Pinpoint the cell where the given text exists, returning its [x, y] midpoint coordinate. 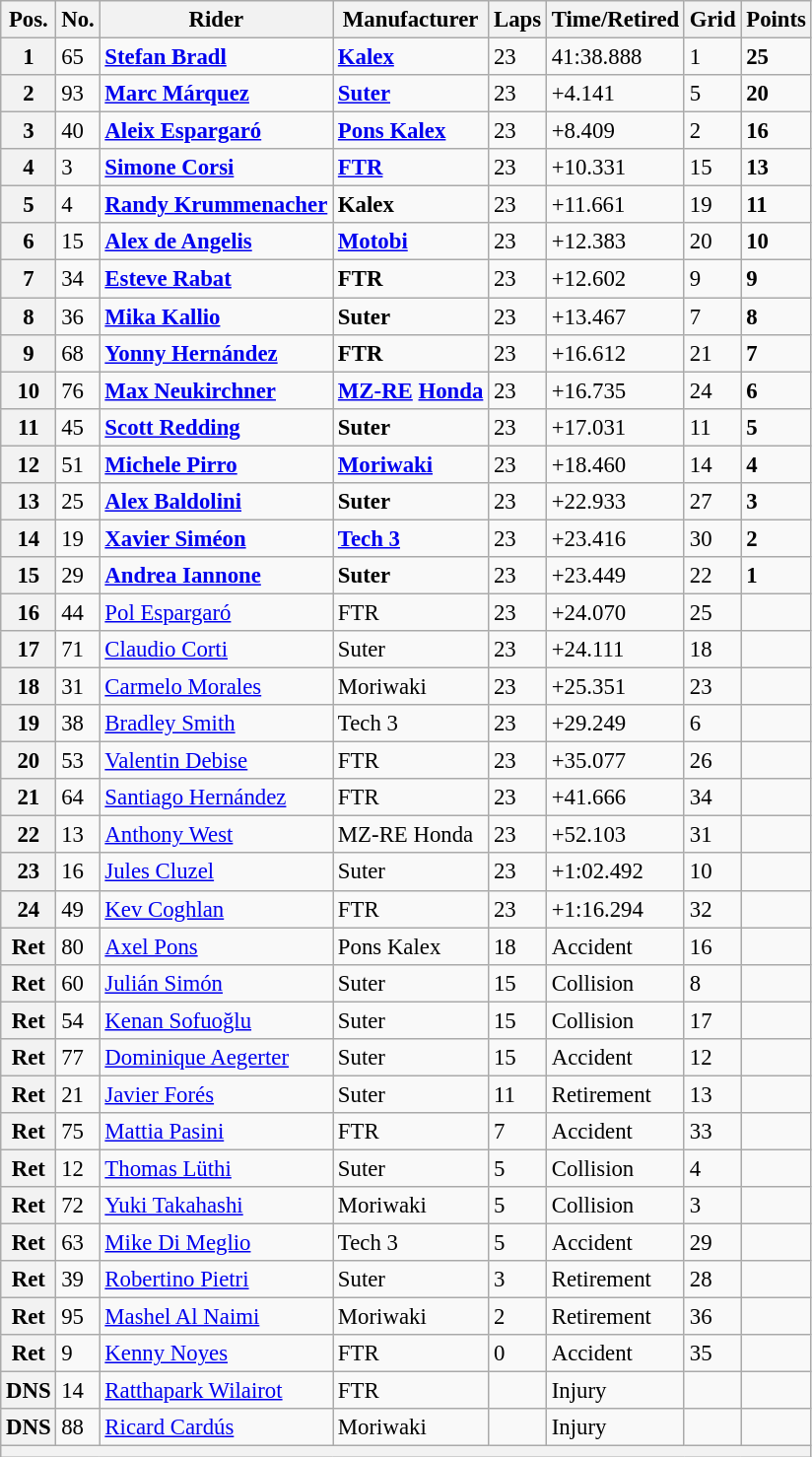
Mika Kallio [217, 316]
+16.735 [615, 390]
Time/Retired [615, 20]
+41.666 [615, 798]
Esteve Rabat [217, 279]
Aleix Espargaró [217, 131]
35 [711, 1353]
33 [711, 1132]
Stefan Bradl [217, 57]
28 [711, 1280]
Ricard Cardús [217, 1428]
Yonny Hernández [217, 353]
41:38.888 [615, 57]
+23.449 [615, 576]
Andrea Iannone [217, 576]
Jules Cluzel [217, 872]
76 [78, 390]
Kenan Sofuoğlu [217, 1020]
Max Neukirchner [217, 390]
+24.070 [615, 612]
+52.103 [615, 835]
Claudio Corti [217, 650]
60 [78, 983]
Robertino Pietri [217, 1280]
+22.933 [615, 502]
Kev Coghlan [217, 909]
+17.031 [615, 427]
Mashel Al Naimi [217, 1317]
Ratthapark Wilairot [217, 1391]
+29.249 [615, 724]
Alex Baldolini [217, 502]
51 [78, 464]
68 [78, 353]
95 [78, 1317]
77 [78, 1058]
49 [78, 909]
+18.460 [615, 464]
No. [78, 20]
27 [711, 502]
Kenny Noyes [217, 1353]
53 [78, 761]
Bradley Smith [217, 724]
Mike Di Meglio [217, 1243]
Randy Krummenacher [217, 205]
Alex de Angelis [217, 242]
26 [711, 761]
+1:16.294 [615, 909]
+4.141 [615, 94]
Axel Pons [217, 946]
64 [78, 798]
+12.602 [615, 279]
+13.467 [615, 316]
+11.661 [615, 205]
Grid [711, 20]
+23.416 [615, 538]
63 [78, 1243]
Rider [217, 20]
+16.612 [615, 353]
44 [78, 612]
+25.351 [615, 687]
40 [78, 131]
+24.111 [615, 650]
Anthony West [217, 835]
72 [78, 1206]
32 [711, 909]
0 [518, 1353]
Simone Corsi [217, 168]
+35.077 [615, 761]
Laps [518, 20]
Scott Redding [217, 427]
Valentin Debise [217, 761]
75 [78, 1132]
Carmelo Morales [217, 687]
+12.383 [615, 242]
Manufacturer [411, 20]
Mattia Pasini [217, 1132]
+1:02.492 [615, 872]
+8.409 [615, 131]
Santiago Hernández [217, 798]
Motobi [411, 242]
65 [78, 57]
Pos. [29, 20]
Xavier Siméon [217, 538]
Points [777, 20]
30 [711, 538]
Javier Forés [217, 1094]
38 [78, 724]
88 [78, 1428]
Yuki Takahashi [217, 1206]
54 [78, 1020]
Dominique Aegerter [217, 1058]
45 [78, 427]
93 [78, 94]
Marc Márquez [217, 94]
71 [78, 650]
Julián Simón [217, 983]
Michele Pirro [217, 464]
Thomas Lüthi [217, 1168]
39 [78, 1280]
80 [78, 946]
+10.331 [615, 168]
Pol Espargaró [217, 612]
